Return the [x, y] coordinate for the center point of the cell that contains the specified text.  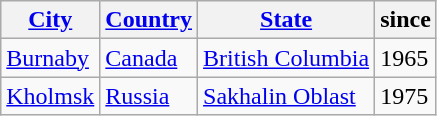
Kholmsk [50, 96]
British Columbia [286, 58]
Canada [149, 58]
State [286, 20]
Burnaby [50, 58]
City [50, 20]
1965 [406, 58]
Sakhalin Oblast [286, 96]
since [406, 20]
Country [149, 20]
1975 [406, 96]
Russia [149, 96]
